Output the [x, y] coordinate of the center of the cell containing the given text.  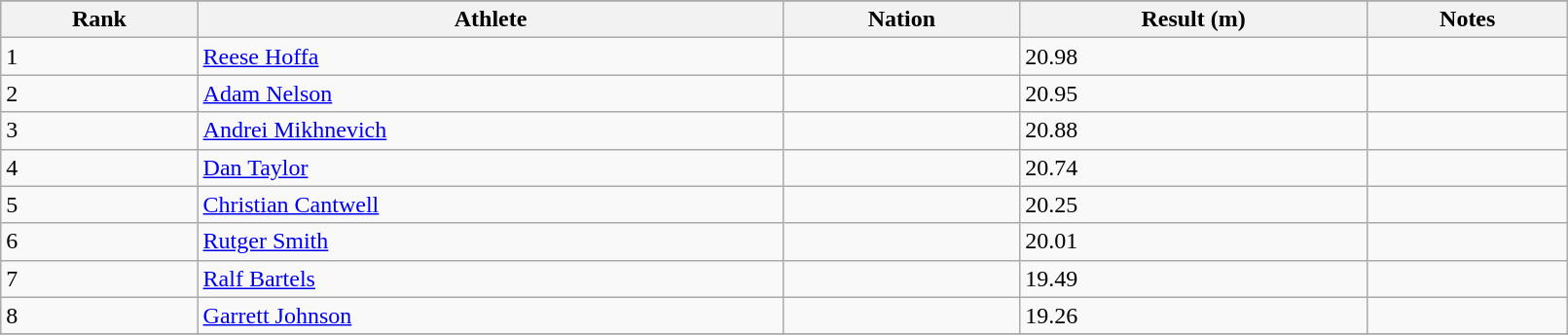
7 [99, 279]
Notes [1468, 19]
6 [99, 242]
20.95 [1193, 93]
Rutger Smith [491, 242]
2 [99, 93]
20.98 [1193, 56]
19.26 [1193, 316]
8 [99, 316]
3 [99, 130]
20.01 [1193, 242]
19.49 [1193, 279]
Rank [99, 19]
1 [99, 56]
20.88 [1193, 130]
Result (m) [1193, 19]
4 [99, 167]
Christian Cantwell [491, 205]
Nation [901, 19]
20.74 [1193, 167]
Adam Nelson [491, 93]
Dan Taylor [491, 167]
5 [99, 205]
Athlete [491, 19]
Reese Hoffa [491, 56]
Ralf Bartels [491, 279]
Andrei Mikhnevich [491, 130]
20.25 [1193, 205]
Garrett Johnson [491, 316]
